Scan for the cell matching the given text and deliver its [X, Y] coordinate at center. 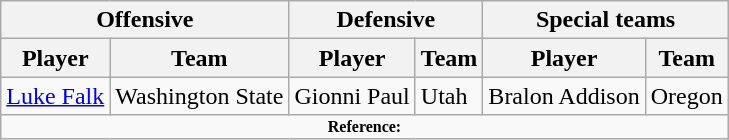
Bralon Addison [564, 96]
Oregon [686, 96]
Gionni Paul [352, 96]
Utah [449, 96]
Washington State [200, 96]
Luke Falk [56, 96]
Reference: [365, 127]
Offensive [145, 20]
Defensive [386, 20]
Special teams [606, 20]
